Detect which cell encompasses the target text, then output its (X, Y) center coordinate. 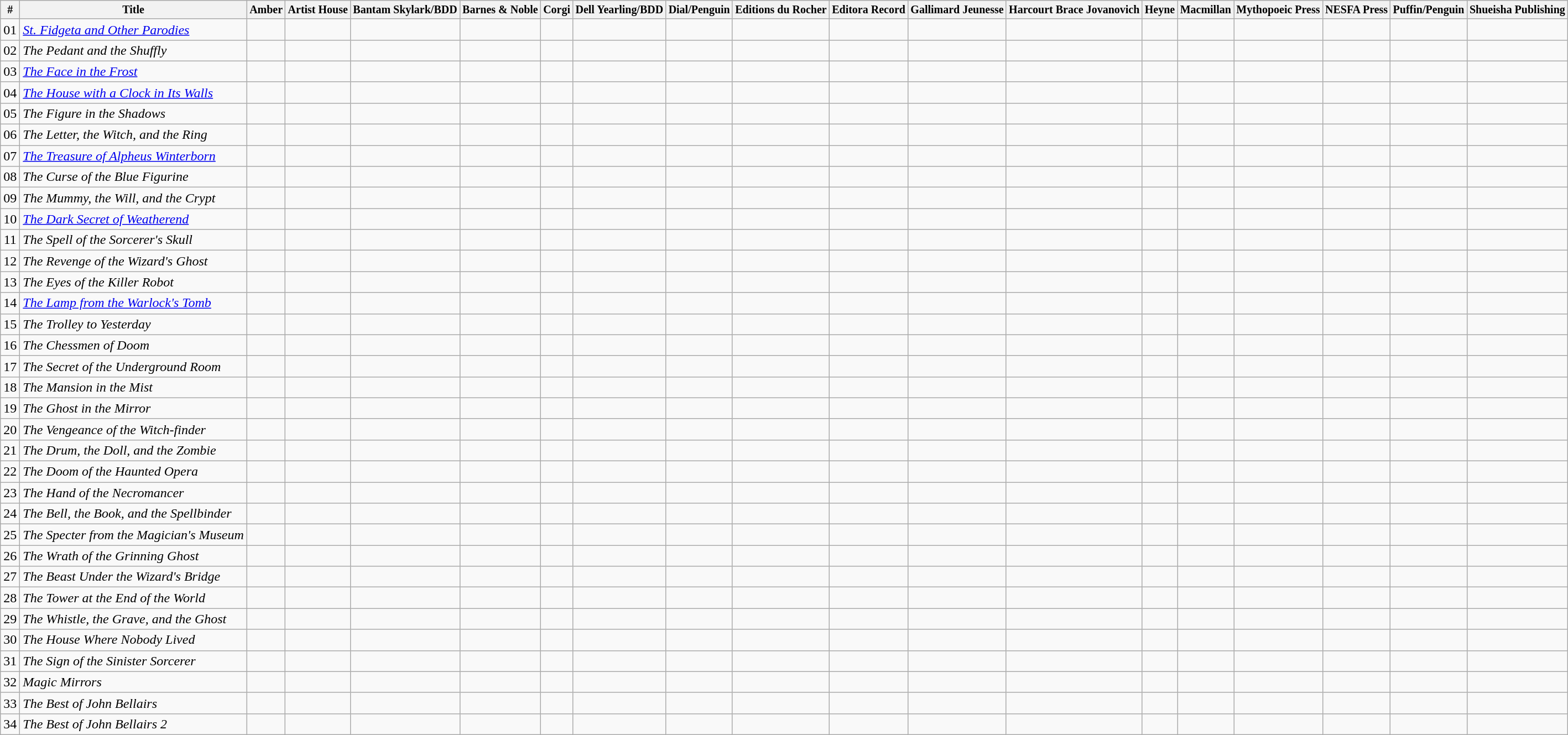
The Curse of the Blue Figurine (134, 177)
33 (10, 703)
The Pedant and the Shuffly (134, 50)
Puffin/Penguin (1429, 10)
The Treasure of Alpheus Winterborn (134, 156)
Artist House (318, 10)
Title (134, 10)
The Dark Secret of Weatherend (134, 219)
09 (10, 198)
20 (10, 429)
34 (10, 724)
The Face in the Frost (134, 71)
The Whistle, the Grave, and the Ghost (134, 619)
The Doom of the Haunted Opera (134, 472)
25 (10, 535)
The Letter, the Witch, and the Ring (134, 135)
The Hand of the Necromancer (134, 493)
NESFA Press (1356, 10)
28 (10, 598)
The Best of John Bellairs 2 (134, 724)
08 (10, 177)
The Bell, the Book, and the Spellbinder (134, 514)
The Ghost in the Mirror (134, 408)
30 (10, 640)
Harcourt Brace Jovanovich (1074, 10)
12 (10, 261)
23 (10, 493)
31 (10, 661)
21 (10, 450)
15 (10, 324)
The Vengeance of the Witch-finder (134, 429)
Macmillan (1206, 10)
22 (10, 472)
The Drum, the Doll, and the Zombie (134, 450)
Barnes & Noble (500, 10)
The Specter from the Magician's Museum (134, 535)
02 (10, 50)
16 (10, 345)
26 (10, 556)
Heyne (1160, 10)
24 (10, 514)
Editions du Rocher (781, 10)
The House with a Clock in Its Walls (134, 92)
14 (10, 303)
The Spell of the Sorcerer's Skull (134, 240)
Dell Yearling/BDD (619, 10)
Gallimard Jeunesse (957, 10)
11 (10, 240)
The Figure in the Shadows (134, 113)
St. Fidgeta and Other Parodies (134, 29)
32 (10, 682)
The Sign of the Sinister Sorcerer (134, 661)
The Revenge of the Wizard's Ghost (134, 261)
01 (10, 29)
Bantam Skylark/BDD (405, 10)
04 (10, 92)
29 (10, 619)
Magic Mirrors (134, 682)
06 (10, 135)
17 (10, 366)
18 (10, 387)
Amber (265, 10)
The Mummy, the Will, and the Crypt (134, 198)
27 (10, 577)
The Secret of the Underground Room (134, 366)
The Beast Under the Wizard's Bridge (134, 577)
Mythopoeic Press (1279, 10)
Dial/Penguin (699, 10)
The Wrath of the Grinning Ghost (134, 556)
The Tower at the End of the World (134, 598)
The Chessmen of Doom (134, 345)
Corgi (556, 10)
The Mansion in the Mist (134, 387)
The House Where Nobody Lived (134, 640)
The Lamp from the Warlock's Tomb (134, 303)
The Best of John Bellairs (134, 703)
13 (10, 282)
05 (10, 113)
The Trolley to Yesterday (134, 324)
19 (10, 408)
Editora Record (868, 10)
10 (10, 219)
# (10, 10)
07 (10, 156)
Shueisha Publishing (1517, 10)
The Eyes of the Killer Robot (134, 282)
03 (10, 71)
